For the text-containing cell, return its midpoint in (X, Y) coordinate format. 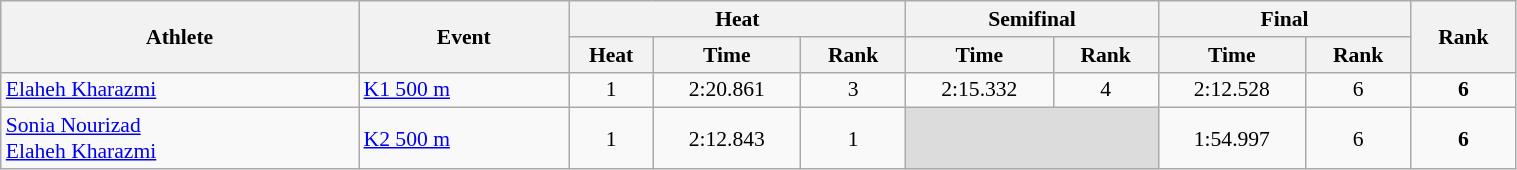
1:54.997 (1232, 138)
Event (464, 36)
Semifinal (1032, 19)
2:12.843 (726, 138)
2:12.528 (1232, 90)
2:20.861 (726, 90)
Athlete (180, 36)
K2 500 m (464, 138)
3 (852, 90)
Sonia NourizadElaheh Kharazmi (180, 138)
2:15.332 (980, 90)
K1 500 m (464, 90)
Final (1284, 19)
4 (1106, 90)
Elaheh Kharazmi (180, 90)
